Scan for the cell matching the given text and deliver its (X, Y) coordinate at center. 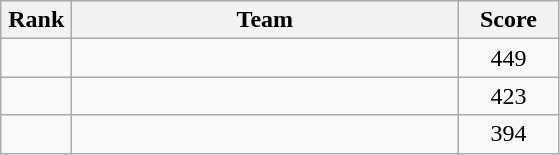
Score (508, 20)
394 (508, 134)
Team (265, 20)
Rank (36, 20)
449 (508, 58)
423 (508, 96)
